Identify which cell holds the provided text, then report its (x, y) central coordinate. 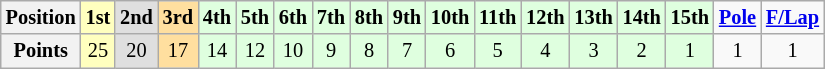
17 (178, 51)
2 (642, 51)
9 (331, 51)
15th (690, 17)
3 (593, 51)
F/Lap (792, 17)
4th (217, 17)
10 (293, 51)
5th (255, 17)
1st (98, 17)
7th (331, 17)
14th (642, 17)
12th (545, 17)
25 (98, 51)
6 (450, 51)
8th (369, 17)
12 (255, 51)
11th (498, 17)
Position (41, 17)
9th (407, 17)
13th (593, 17)
Pole (738, 17)
3rd (178, 17)
6th (293, 17)
7 (407, 51)
Points (41, 51)
20 (136, 51)
10th (450, 17)
14 (217, 51)
4 (545, 51)
2nd (136, 17)
8 (369, 51)
5 (498, 51)
